Pinpoint the cell where the given text exists, returning its [x, y] midpoint coordinate. 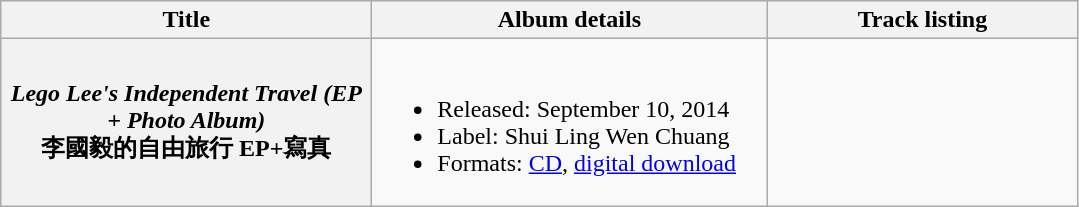
Track listing [922, 20]
Album details [570, 20]
Title [186, 20]
Released: September 10, 2014Label: Shui Ling Wen ChuangFormats: CD, digital download [570, 122]
Lego Lee's Independent Travel (EP + Photo Album) 李國毅的自由旅行 EP+寫真 [186, 122]
